Scan for the cell matching the given text and deliver its (x, y) coordinate at center. 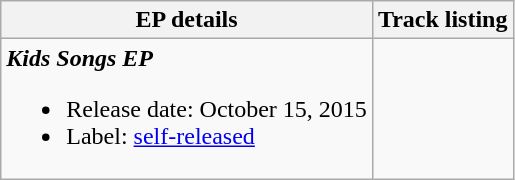
Kids Songs EPRelease date: October 15, 2015Label: self-released (187, 109)
Track listing (442, 20)
EP details (187, 20)
